Extract the (X, Y) coordinate from the center of the cell holding the provided text.  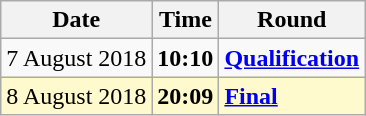
Round (292, 20)
8 August 2018 (76, 96)
Qualification (292, 58)
Date (76, 20)
7 August 2018 (76, 58)
Final (292, 96)
20:09 (186, 96)
10:10 (186, 58)
Time (186, 20)
